For the text-containing cell, return its midpoint in [x, y] coordinate format. 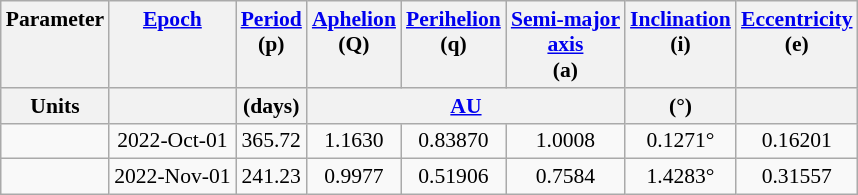
0.31557 [797, 177]
0.1271° [680, 141]
(days) [272, 106]
0.16201 [797, 141]
0.7584 [566, 177]
Inclination(i) [680, 44]
0.83870 [454, 141]
365.72 [272, 141]
1.4283° [680, 177]
Aphelion(Q) [354, 44]
0.9977 [354, 177]
Semi-majoraxis(a) [566, 44]
0.51906 [454, 177]
1.0008 [566, 141]
241.23 [272, 177]
AU [466, 106]
Perihelion(q) [454, 44]
Parameter [55, 44]
Units [55, 106]
1.1630 [354, 141]
2022-Nov-01 [172, 177]
Eccentricity(e) [797, 44]
(°) [680, 106]
Period(p) [272, 44]
2022-Oct-01 [172, 141]
Epoch [172, 44]
